Provide the [x, y] coordinate of the cell's center where the given text is located.  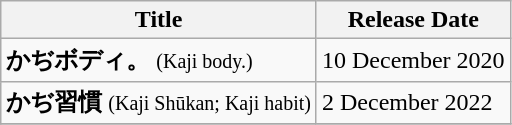
10 December 2020 [413, 60]
かぢボディ。 (Kaji body.) [159, 60]
Release Date [413, 20]
2 December 2022 [413, 102]
かぢ習慣 (Kaji Shūkan; Kaji habit) [159, 102]
Title [159, 20]
